Capture the cell that displays the provided text and extract its [X, Y] central coordinate. 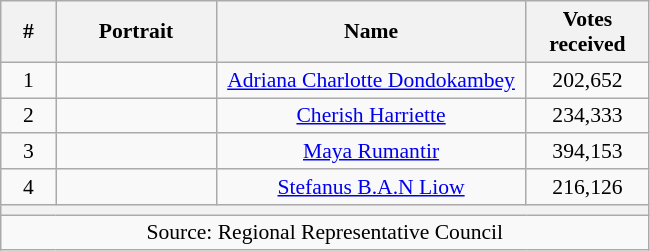
Source: Regional Representative Council [325, 233]
Adriana Charlotte Dondokambey [371, 80]
# [28, 32]
Portrait [136, 32]
4 [28, 187]
Cherish Harriette [371, 116]
Name [371, 32]
Maya Rumantir [371, 152]
216,126 [588, 187]
2 [28, 116]
202,652 [588, 80]
3 [28, 152]
234,333 [588, 116]
1 [28, 80]
Votes received [588, 32]
Stefanus B.A.N Liow [371, 187]
394,153 [588, 152]
